Output the [X, Y] coordinate of the center of the cell containing the given text.  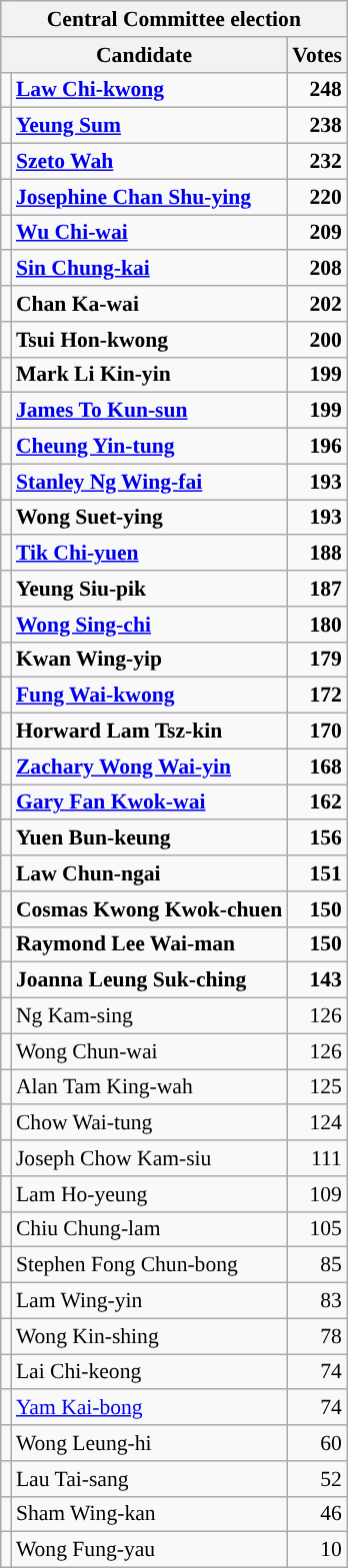
Votes [317, 55]
Law Chun-ngai [149, 873]
162 [317, 802]
232 [317, 162]
Lam Wing-yin [149, 1301]
Cheung Yin-tung [149, 447]
Szeto Wah [149, 162]
Sham Wing-kan [149, 1514]
Yeung Siu-pik [149, 589]
Chow Wai-tung [149, 1123]
Gary Fan Kwok-wai [149, 802]
180 [317, 625]
Lam Ho-yeung [149, 1194]
111 [317, 1158]
Yeung Sum [149, 126]
83 [317, 1301]
Wong Chun-wai [149, 1051]
Chan Ka-wai [149, 304]
78 [317, 1336]
Horward Lam Tsz-kin [149, 732]
James To Kun-sun [149, 411]
60 [317, 1443]
Tsui Hon-kwong [149, 340]
Law Chi-kwong [149, 90]
202 [317, 304]
Fung Wai-kwong [149, 696]
Raymond Lee Wai-man [149, 944]
143 [317, 980]
188 [317, 554]
196 [317, 447]
172 [317, 696]
Stanley Ng Wing-fai [149, 482]
Alan Tam King-wah [149, 1087]
109 [317, 1194]
105 [317, 1229]
124 [317, 1123]
52 [317, 1479]
220 [317, 197]
125 [317, 1087]
Josephine Chan Shu-ying [149, 197]
Wong Suet-ying [149, 518]
151 [317, 873]
209 [317, 233]
85 [317, 1265]
Cosmas Kwong Kwok-chuen [149, 909]
208 [317, 269]
Wong Leung-hi [149, 1443]
46 [317, 1514]
248 [317, 90]
Joanna Leung Suk-ching [149, 980]
10 [317, 1550]
Lai Chi-keong [149, 1372]
Yuen Bun-keung [149, 838]
Sin Chung-kai [149, 269]
187 [317, 589]
Ng Kam-sing [149, 1016]
Zachary Wong Wai-yin [149, 767]
Candidate [144, 55]
Mark Li Kin-yin [149, 375]
Stephen Fong Chun-bong [149, 1265]
Wu Chi-wai [149, 233]
Kwan Wing-yip [149, 660]
156 [317, 838]
Central Committee election [174, 19]
Lau Tai-sang [149, 1479]
Tik Chi-yuen [149, 554]
Yam Kai-bong [149, 1408]
179 [317, 660]
Wong Sing-chi [149, 625]
170 [317, 732]
200 [317, 340]
Chiu Chung-lam [149, 1229]
238 [317, 126]
Joseph Chow Kam-siu [149, 1158]
168 [317, 767]
Wong Fung-yau [149, 1550]
Wong Kin-shing [149, 1336]
